Output the [X, Y] coordinate of the center of the cell containing the given text.  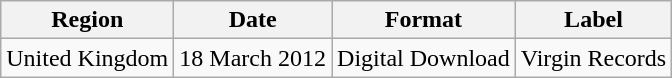
18 March 2012 [253, 58]
United Kingdom [88, 58]
Date [253, 20]
Format [424, 20]
Virgin Records [593, 58]
Digital Download [424, 58]
Region [88, 20]
Label [593, 20]
